Output the [X, Y] coordinate of the center of the cell containing the given text.  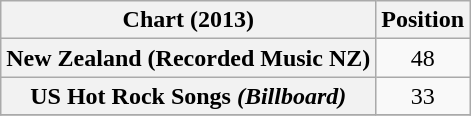
Position [423, 20]
33 [423, 96]
New Zealand (Recorded Music NZ) [188, 58]
48 [423, 58]
Chart (2013) [188, 20]
US Hot Rock Songs (Billboard) [188, 96]
